From the cell containing the given text, extract its center point as [X, Y] coordinate. 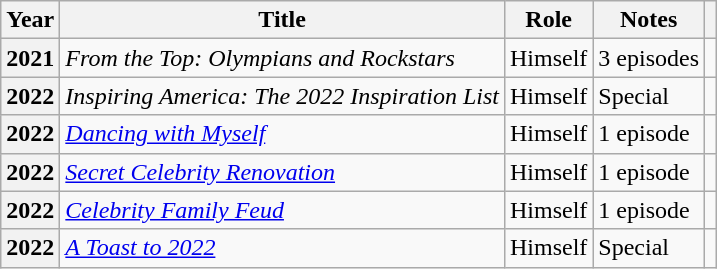
Year [30, 20]
Dancing with Myself [282, 134]
From the Top: Olympians and Rockstars [282, 58]
Title [282, 20]
Role [548, 20]
Notes [649, 20]
Secret Celebrity Renovation [282, 172]
A Toast to 2022 [282, 248]
Inspiring America: The 2022 Inspiration List [282, 96]
Celebrity Family Feud [282, 210]
3 episodes [649, 58]
2021 [30, 58]
